Detect which cell encompasses the target text, then output its [x, y] center coordinate. 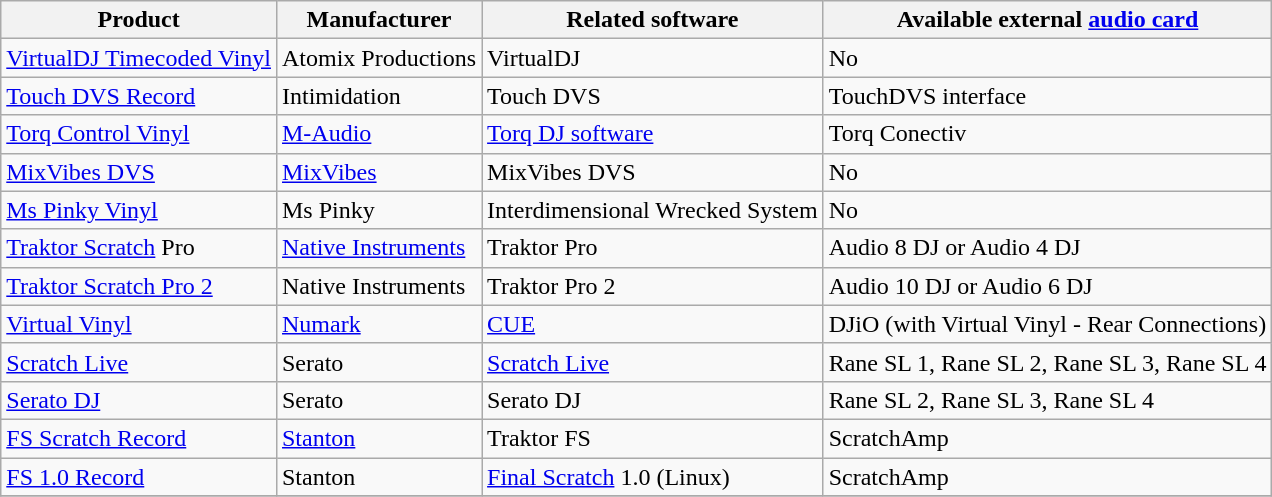
VirtualDJ [653, 58]
Audio 10 DJ or Audio 6 DJ [1048, 286]
Traktor Pro 2 [653, 286]
Virtual Vinyl [139, 324]
Product [139, 20]
M-Audio [378, 134]
Related software [653, 20]
Traktor Pro [653, 248]
FS Scratch Record [139, 438]
VirtualDJ Timecoded Vinyl [139, 58]
Available external audio card [1048, 20]
Rane SL 1, Rane SL 2, Rane SL 3, Rane SL 4 [1048, 362]
Interdimensional Wrecked System [653, 210]
Manufacturer [378, 20]
Touch DVS [653, 96]
Torq Control Vinyl [139, 134]
FS 1.0 Record [139, 477]
DJiO (with Virtual Vinyl - Rear Connections) [1048, 324]
Atomix Productions [378, 58]
Audio 8 DJ or Audio 4 DJ [1048, 248]
MixVibes [378, 172]
Torq DJ software [653, 134]
TouchDVS interface [1048, 96]
Traktor FS [653, 438]
Touch DVS Record [139, 96]
Torq Conectiv [1048, 134]
Rane SL 2, Rane SL 3, Rane SL 4 [1048, 400]
Traktor Scratch Pro [139, 248]
Intimidation [378, 96]
Numark [378, 324]
Ms Pinky Vinyl [139, 210]
Traktor Scratch Pro 2 [139, 286]
Ms Pinky [378, 210]
CUE [653, 324]
Final Scratch 1.0 (Linux) [653, 477]
